Search for the cell housing the specified text and yield its (X, Y) center coordinate. 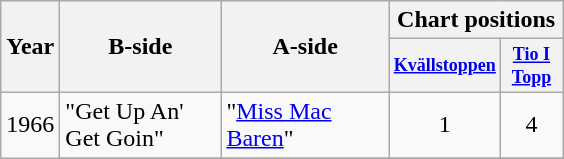
Kvällstoppen (444, 66)
Year (30, 47)
Tio I Topp (532, 66)
A-side (306, 47)
1966 (30, 124)
1 (444, 124)
B-side (140, 47)
"Get Up An' Get Goin" (140, 124)
4 (532, 124)
"Miss Mac Baren" (306, 124)
Chart positions (476, 20)
